Determine the [x, y] coordinate at the center of the cell enclosing the given text.  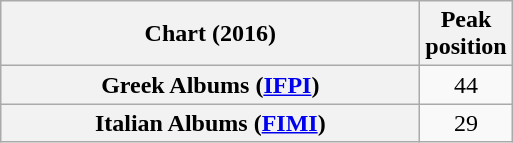
Peakposition [466, 34]
29 [466, 123]
Italian Albums (FIMI) [210, 123]
Greek Albums (IFPI) [210, 85]
44 [466, 85]
Chart (2016) [210, 34]
